Find where the given text appears and provide that cell's center as (X, Y) coordinate. 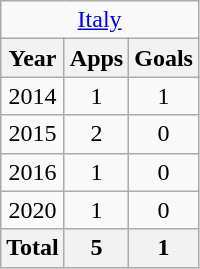
2020 (33, 210)
2014 (33, 96)
2016 (33, 172)
2 (96, 134)
Total (33, 248)
Year (33, 58)
Apps (96, 58)
Italy (100, 20)
5 (96, 248)
2015 (33, 134)
Goals (164, 58)
